Extract the [X, Y] coordinate from the center of the cell holding the provided text.  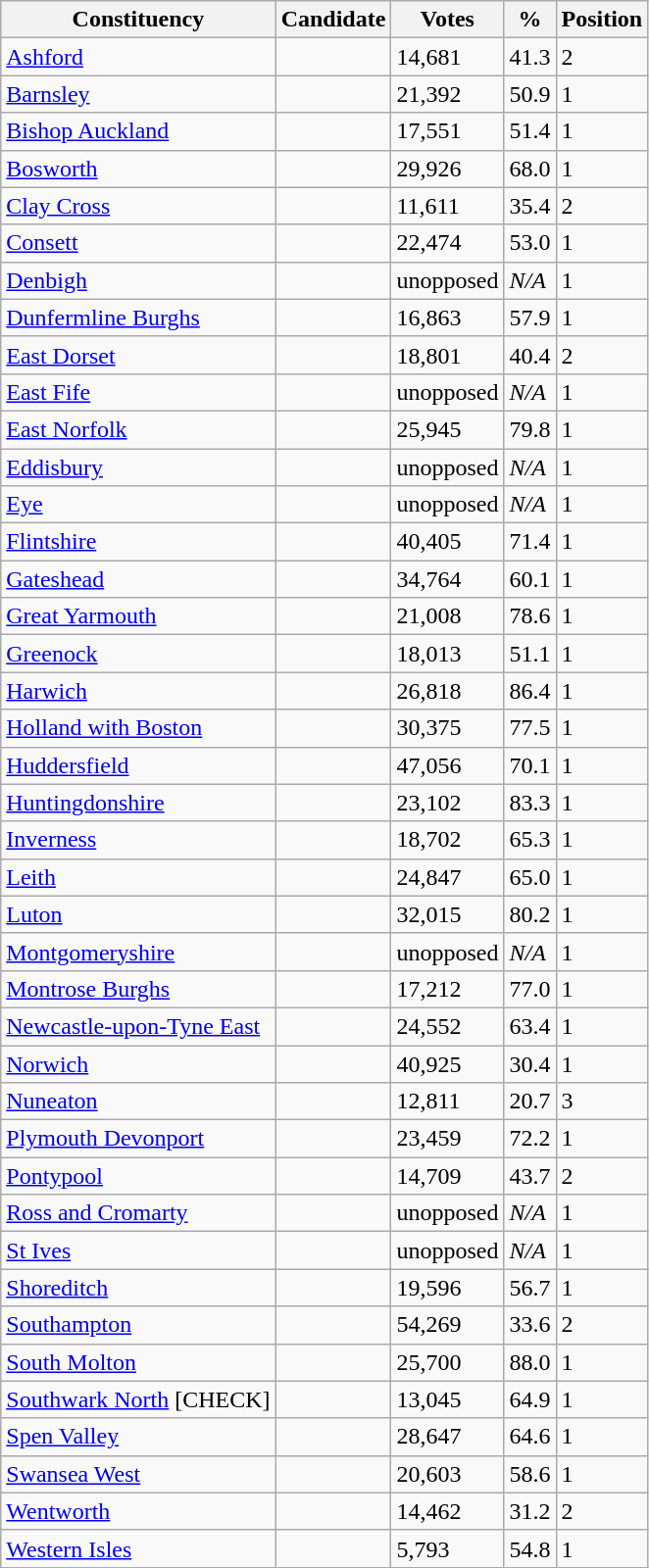
31.2 [529, 1511]
88.0 [529, 1362]
Flintshire [138, 542]
3 [602, 1102]
22,474 [447, 243]
43.7 [529, 1176]
Ashford [138, 57]
Candidate [333, 20]
54.8 [529, 1548]
Western Isles [138, 1548]
83.3 [529, 803]
77.5 [529, 728]
58.6 [529, 1474]
Great Yarmouth [138, 616]
Dunfermline Burghs [138, 318]
Southampton [138, 1325]
Greenock [138, 654]
Montrose Burghs [138, 989]
71.4 [529, 542]
72.2 [529, 1139]
21,392 [447, 94]
20,603 [447, 1474]
Newcastle-upon-Tyne East [138, 1026]
57.9 [529, 318]
63.4 [529, 1026]
Consett [138, 243]
23,102 [447, 803]
South Molton [138, 1362]
54,269 [447, 1325]
Plymouth Devonport [138, 1139]
30,375 [447, 728]
41.3 [529, 57]
18,801 [447, 355]
Montgomeryshire [138, 952]
East Dorset [138, 355]
40.4 [529, 355]
26,818 [447, 691]
23,459 [447, 1139]
80.2 [529, 914]
40,925 [447, 1063]
Huntingdonshire [138, 803]
East Norfolk [138, 429]
78.6 [529, 616]
Votes [447, 20]
77.0 [529, 989]
24,847 [447, 877]
Gateshead [138, 579]
51.1 [529, 654]
Bosworth [138, 169]
70.1 [529, 765]
Pontypool [138, 1176]
64.9 [529, 1399]
24,552 [447, 1026]
11,611 [447, 206]
Huddersfield [138, 765]
20.7 [529, 1102]
14,681 [447, 57]
Shoreditch [138, 1288]
17,212 [447, 989]
34,764 [447, 579]
12,811 [447, 1102]
16,863 [447, 318]
21,008 [447, 616]
Nuneaton [138, 1102]
17,551 [447, 131]
Harwich [138, 691]
Southwark North [CHECK] [138, 1399]
Constituency [138, 20]
56.7 [529, 1288]
Spen Valley [138, 1437]
Luton [138, 914]
Swansea West [138, 1474]
Wentworth [138, 1511]
79.8 [529, 429]
65.0 [529, 877]
5,793 [447, 1548]
Eye [138, 505]
60.1 [529, 579]
Eddisbury [138, 467]
Clay Cross [138, 206]
50.9 [529, 94]
St Ives [138, 1250]
47,056 [447, 765]
30.4 [529, 1063]
% [529, 20]
14,462 [447, 1511]
68.0 [529, 169]
65.3 [529, 840]
18,013 [447, 654]
East Fife [138, 392]
28,647 [447, 1437]
29,926 [447, 169]
14,709 [447, 1176]
Leith [138, 877]
Bishop Auckland [138, 131]
40,405 [447, 542]
13,045 [447, 1399]
32,015 [447, 914]
33.6 [529, 1325]
86.4 [529, 691]
35.4 [529, 206]
25,945 [447, 429]
19,596 [447, 1288]
51.4 [529, 131]
Inverness [138, 840]
Norwich [138, 1063]
53.0 [529, 243]
Barnsley [138, 94]
Denbigh [138, 280]
Position [602, 20]
25,700 [447, 1362]
64.6 [529, 1437]
18,702 [447, 840]
Holland with Boston [138, 728]
Ross and Cromarty [138, 1213]
